Find where the given text appears and provide that cell's center as (x, y) coordinate. 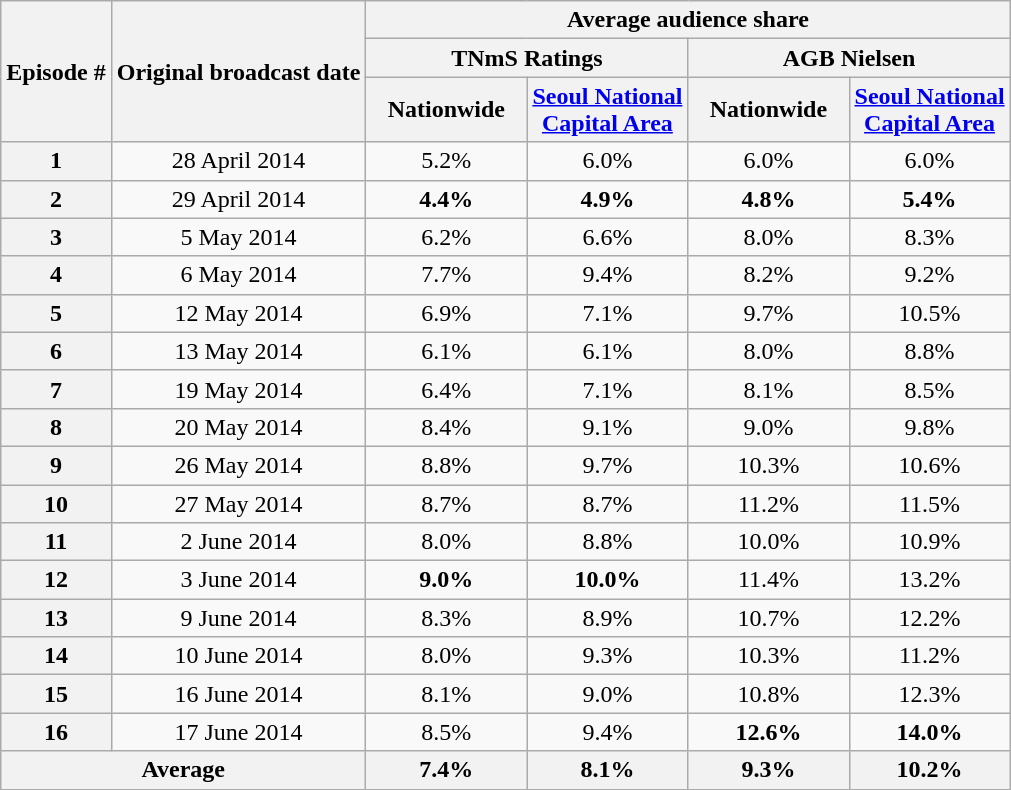
6 May 2014 (238, 275)
7.4% (446, 770)
2 June 2014 (238, 542)
5 (56, 313)
10.2% (930, 770)
4.4% (446, 199)
4.8% (768, 199)
16 (56, 732)
9 (56, 465)
6.6% (608, 237)
10.6% (930, 465)
9 June 2014 (238, 618)
12.6% (768, 732)
10.9% (930, 542)
5 May 2014 (238, 237)
AGB Nielsen (849, 58)
7 (56, 389)
Episode # (56, 72)
14 (56, 656)
9.1% (608, 427)
3 (56, 237)
6.4% (446, 389)
20 May 2014 (238, 427)
6 (56, 351)
26 May 2014 (238, 465)
17 June 2014 (238, 732)
11.4% (768, 580)
11.5% (930, 503)
10.8% (768, 694)
10.7% (768, 618)
7.7% (446, 275)
29 April 2014 (238, 199)
6.9% (446, 313)
5.4% (930, 199)
12 (56, 580)
5.2% (446, 161)
11 (56, 542)
13 (56, 618)
15 (56, 694)
12 May 2014 (238, 313)
4.9% (608, 199)
6.2% (446, 237)
10 June 2014 (238, 656)
Average (184, 770)
1 (56, 161)
2 (56, 199)
12.2% (930, 618)
14.0% (930, 732)
8.9% (608, 618)
8.2% (768, 275)
12.3% (930, 694)
Original broadcast date (238, 72)
8.4% (446, 427)
27 May 2014 (238, 503)
9.8% (930, 427)
8 (56, 427)
10 (56, 503)
Average audience share (688, 20)
10.5% (930, 313)
13.2% (930, 580)
13 May 2014 (238, 351)
3 June 2014 (238, 580)
TNmS Ratings (527, 58)
19 May 2014 (238, 389)
16 June 2014 (238, 694)
4 (56, 275)
28 April 2014 (238, 161)
9.2% (930, 275)
